Detect which cell encompasses the target text, then output its (x, y) center coordinate. 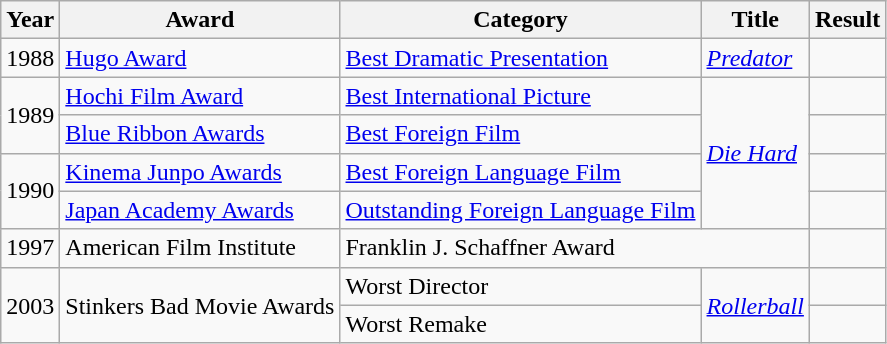
Die Hard (755, 153)
Best International Picture (520, 96)
Blue Ribbon Awards (200, 134)
Worst Remake (520, 324)
Category (520, 20)
Title (755, 20)
1990 (30, 191)
Result (847, 20)
American Film Institute (200, 248)
Hugo Award (200, 58)
Rollerball (755, 305)
Predator (755, 58)
Japan Academy Awards (200, 210)
2003 (30, 305)
Outstanding Foreign Language Film (520, 210)
Year (30, 20)
1989 (30, 115)
Best Foreign Film (520, 134)
Hochi Film Award (200, 96)
Franklin J. Schaffner Award (574, 248)
1988 (30, 58)
Best Foreign Language Film (520, 172)
Kinema Junpo Awards (200, 172)
1997 (30, 248)
Stinkers Bad Movie Awards (200, 305)
Award (200, 20)
Best Dramatic Presentation (520, 58)
Worst Director (520, 286)
